Find where the given text appears and provide that cell's center as [X, Y] coordinate. 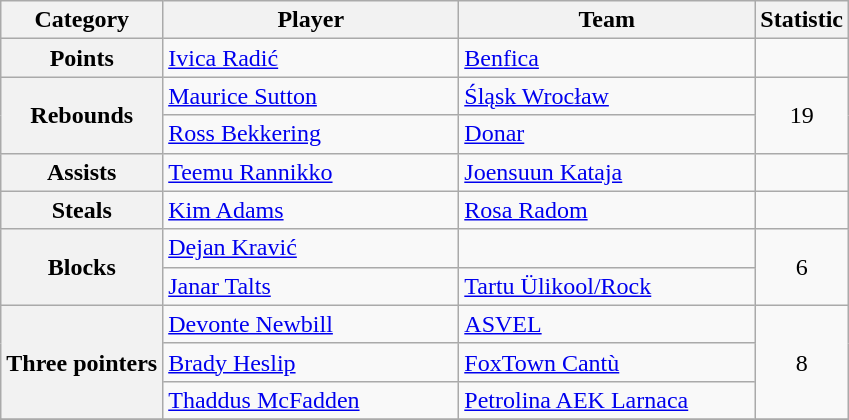
Donar [607, 134]
Benfica [607, 58]
Assists [82, 172]
Three pointers [82, 362]
Player [311, 20]
FoxTown Cantù [607, 362]
Kim Adams [311, 210]
ASVEL [607, 324]
6 [802, 267]
Blocks [82, 267]
8 [802, 362]
Maurice Sutton [311, 96]
Thaddus McFadden [311, 400]
Statistic [802, 20]
Ivica Radić [311, 58]
Joensuun Kataja [607, 172]
Rosa Radom [607, 210]
Devonte Newbill [311, 324]
Teemu Rannikko [311, 172]
Team [607, 20]
Rebounds [82, 115]
Petrolina AEK Larnaca [607, 400]
Śląsk Wrocław [607, 96]
Tartu Ülikool/Rock [607, 286]
Ross Bekkering [311, 134]
Steals [82, 210]
Category [82, 20]
19 [802, 115]
Janar Talts [311, 286]
Dejan Kravić [311, 248]
Brady Heslip [311, 362]
Points [82, 58]
